Search for the cell housing the specified text and yield its (X, Y) center coordinate. 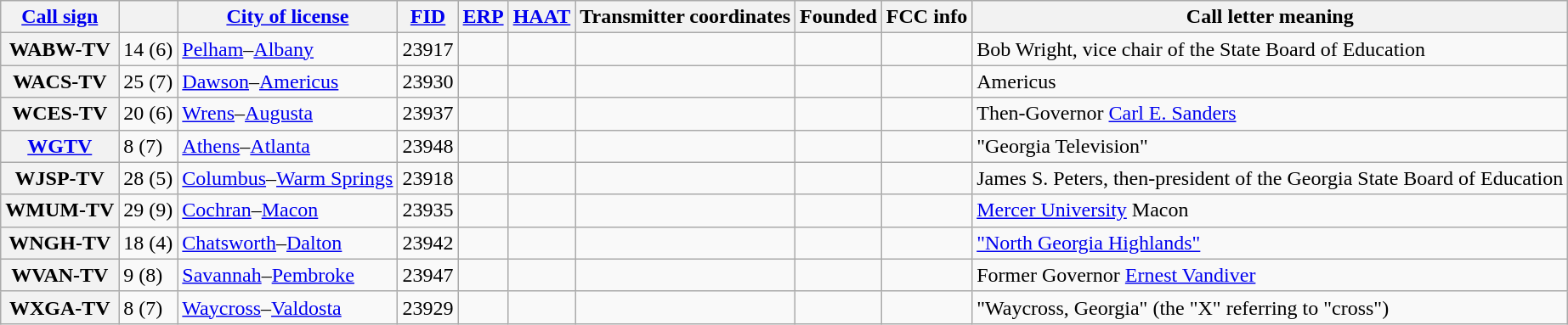
23917 (428, 49)
FCC info (926, 17)
23942 (428, 243)
29 (9) (148, 210)
WMUM-TV (59, 210)
WACS-TV (59, 81)
WABW-TV (59, 49)
WNGH-TV (59, 243)
WVAN-TV (59, 275)
WGTV (59, 146)
James S. Peters, then-president of the Georgia State Board of Education (1270, 178)
Then-Governor Carl E. Sanders (1270, 114)
Mercer University Macon (1270, 210)
25 (7) (148, 81)
Bob Wright, vice chair of the State Board of Education (1270, 49)
WXGA-TV (59, 307)
Dawson–Americus (287, 81)
Call sign (59, 17)
23935 (428, 210)
Wrens–Augusta (287, 114)
23918 (428, 178)
Founded (839, 17)
9 (8) (148, 275)
23947 (428, 275)
WCES-TV (59, 114)
14 (6) (148, 49)
City of license (287, 17)
Pelham–Albany (287, 49)
"North Georgia Highlands" (1270, 243)
"Georgia Television" (1270, 146)
23930 (428, 81)
Savannah–Pembroke (287, 275)
Call letter meaning (1270, 17)
23937 (428, 114)
Waycross–Valdosta (287, 307)
Columbus–Warm Springs (287, 178)
Cochran–Macon (287, 210)
HAAT (542, 17)
Transmitter coordinates (685, 17)
FID (428, 17)
Americus (1270, 81)
18 (4) (148, 243)
Athens–Atlanta (287, 146)
Former Governor Ernest Vandiver (1270, 275)
WJSP-TV (59, 178)
20 (6) (148, 114)
23929 (428, 307)
23948 (428, 146)
28 (5) (148, 178)
Chatsworth–Dalton (287, 243)
ERP (483, 17)
"Waycross, Georgia" (the "X" referring to "cross") (1270, 307)
